Search for the cell housing the specified text and yield its [X, Y] center coordinate. 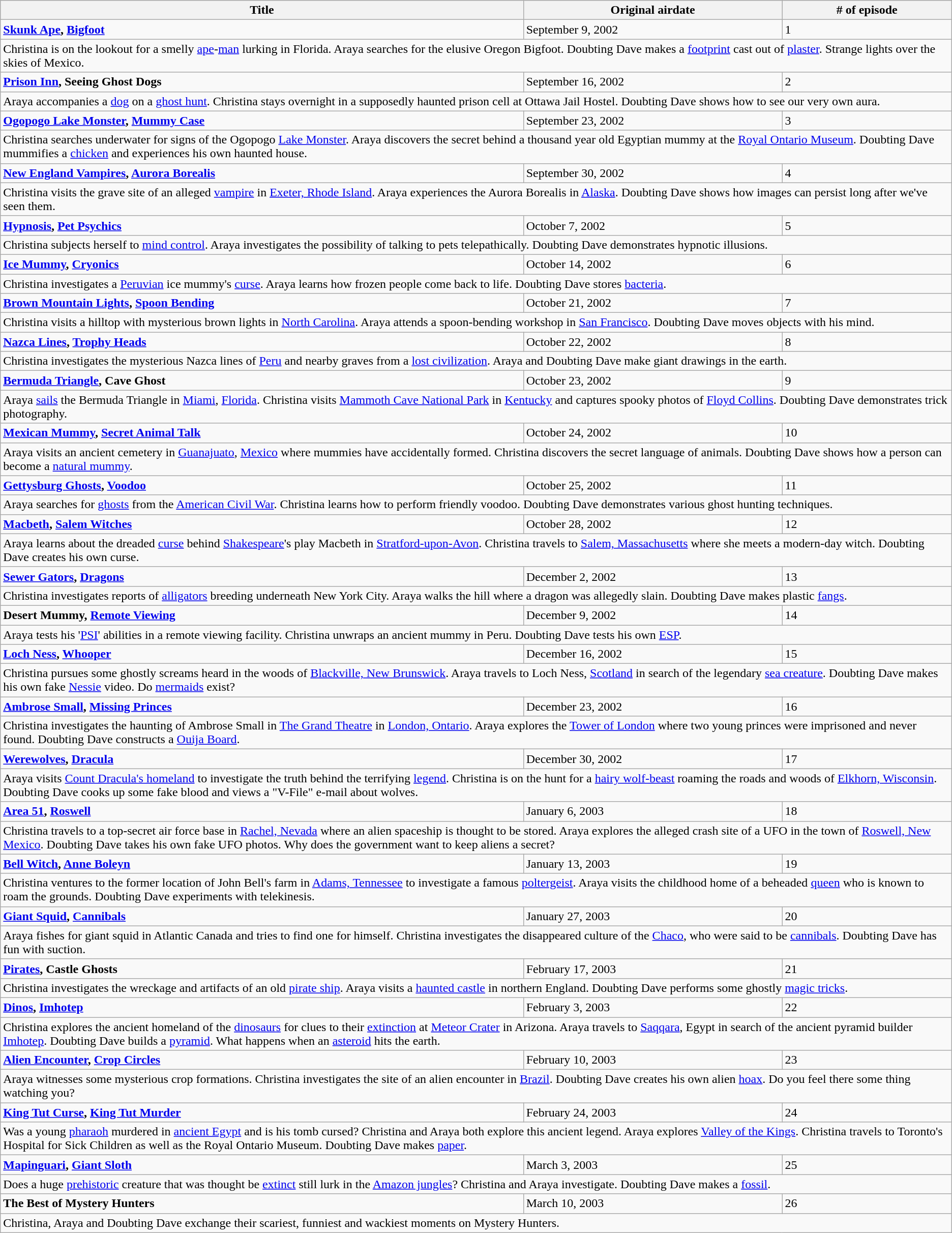
Alien Encounter, Crop Circles [262, 1060]
22 [867, 1007]
Sewer Gators, Dragons [262, 576]
December 30, 2002 [653, 759]
# of episode [867, 10]
October 24, 2002 [653, 433]
New England Vampires, Aurora Borealis [262, 173]
September 9, 2002 [653, 30]
Prison Inn, Seeing Ghost Dogs [262, 82]
4 [867, 173]
December 23, 2002 [653, 707]
September 23, 2002 [653, 121]
Bermuda Triangle, Cave Ghost [262, 380]
15 [867, 654]
The Best of Mystery Hunters [262, 1203]
Pirates, Castle Ghosts [262, 968]
December 16, 2002 [653, 654]
January 6, 2003 [653, 811]
Hypnosis, Pet Psychics [262, 225]
5 [867, 225]
December 2, 2002 [653, 576]
Desert Mummy, Remote Viewing [262, 615]
11 [867, 485]
Gettysburg Ghosts, Voodoo [262, 485]
10 [867, 433]
December 9, 2002 [653, 615]
17 [867, 759]
September 16, 2002 [653, 82]
25 [867, 1165]
Ambrose Small, Missing Princes [262, 707]
24 [867, 1112]
February 3, 2003 [653, 1007]
12 [867, 524]
1 [867, 30]
March 3, 2003 [653, 1165]
February 24, 2003 [653, 1112]
13 [867, 576]
21 [867, 968]
King Tut Curse, King Tut Murder [262, 1112]
March 10, 2003 [653, 1203]
3 [867, 121]
Araya tests his 'PSI' abilities in a remote viewing facility. Christina unwraps an ancient mummy in Peru. Doubting Dave tests his own ESP. [476, 634]
Original airdate [653, 10]
Bell Witch, Anne Boleyn [262, 864]
February 17, 2003 [653, 968]
Christina, Araya and Doubting Dave exchange their scariest, funniest and wackiest moments on Mystery Hunters. [476, 1223]
9 [867, 380]
Title [262, 10]
8 [867, 342]
Area 51, Roswell [262, 811]
October 7, 2002 [653, 225]
Ice Mummy, Cryonics [262, 264]
Dinos, Imhotep [262, 1007]
Ogopogo Lake Monster, Mummy Case [262, 121]
Nazca Lines, Trophy Heads [262, 342]
January 27, 2003 [653, 916]
7 [867, 303]
Christina investigates a Peruvian ice mummy's curse. Araya learns how frozen people come back to life. Doubting Dave stores bacteria. [476, 283]
16 [867, 707]
2 [867, 82]
Mexican Mummy, Secret Animal Talk [262, 433]
October 14, 2002 [653, 264]
Brown Mountain Lights, Spoon Bending [262, 303]
Skunk Ape, Bigfoot [262, 30]
February 10, 2003 [653, 1060]
Mapinguari, Giant Sloth [262, 1165]
Giant Squid, Cannibals [262, 916]
20 [867, 916]
Loch Ness, Whooper [262, 654]
October 25, 2002 [653, 485]
19 [867, 864]
Macbeth, Salem Witches [262, 524]
23 [867, 1060]
January 13, 2003 [653, 864]
14 [867, 615]
26 [867, 1203]
Werewolves, Dracula [262, 759]
October 22, 2002 [653, 342]
September 30, 2002 [653, 173]
6 [867, 264]
18 [867, 811]
October 28, 2002 [653, 524]
October 21, 2002 [653, 303]
October 23, 2002 [653, 380]
